Capture the cell that displays the provided text and extract its (x, y) central coordinate. 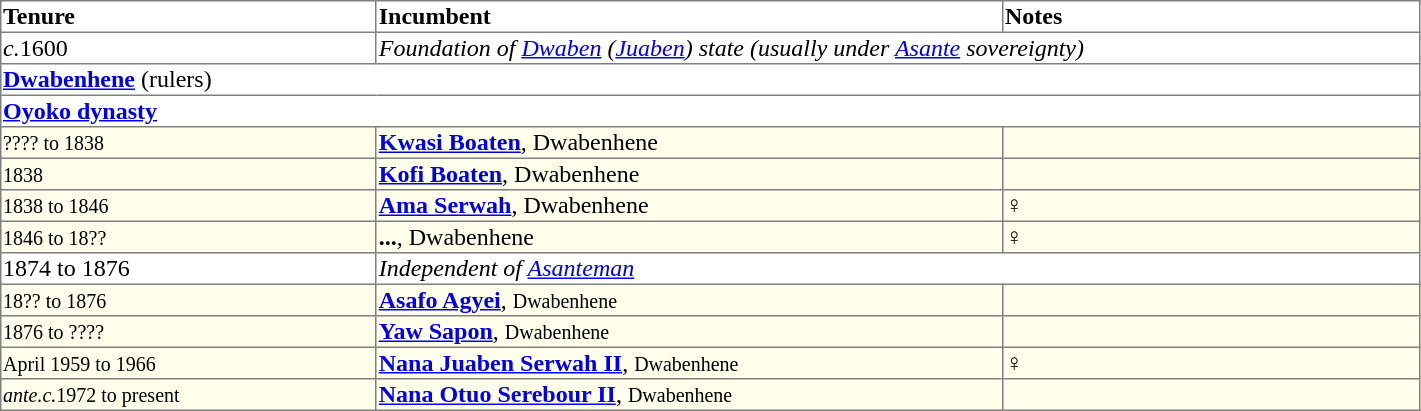
Kofi Boaten, Dwabenhene (689, 174)
Notes (1212, 17)
Nana Juaben Serwah II, Dwabenhene (689, 363)
???? to 1838 (189, 143)
Tenure (189, 17)
1838 (189, 174)
1846 to 18?? (189, 237)
Asafo Agyei, Dwabenhene (689, 300)
18?? to 1876 (189, 300)
1876 to ???? (189, 332)
Incumbent (689, 17)
Independent of Asanteman (898, 269)
..., Dwabenhene (689, 237)
1838 to 1846 (189, 206)
Oyoko dynasty (710, 111)
Yaw Sapon, Dwabenhene (689, 332)
Nana Otuo Serebour II, Dwabenhene (689, 395)
1874 to 1876 (189, 269)
Kwasi Boaten, Dwabenhene (689, 143)
April 1959 to 1966 (189, 363)
Dwabenhene (rulers) (710, 80)
ante.c.1972 to present (189, 395)
Ama Serwah, Dwabenhene (689, 206)
c.1600 (189, 48)
Foundation of Dwaben (Juaben) state (usually under Asante sovereignty) (898, 48)
